Scan for the cell matching the given text and deliver its [x, y] coordinate at center. 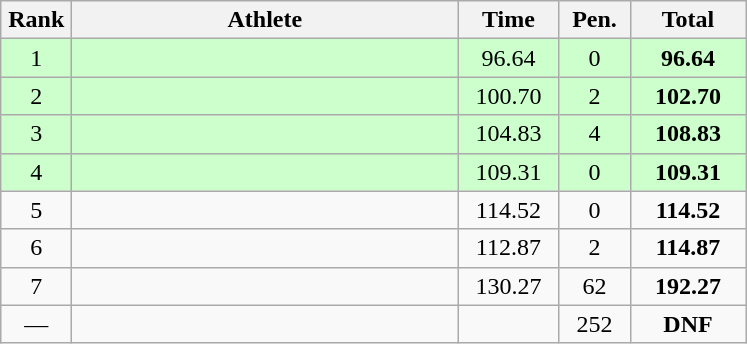
100.70 [508, 96]
112.87 [508, 248]
108.83 [688, 134]
Pen. [594, 20]
114.87 [688, 248]
Rank [36, 20]
104.83 [508, 134]
Athlete [265, 20]
DNF [688, 324]
3 [36, 134]
Time [508, 20]
102.70 [688, 96]
192.27 [688, 286]
5 [36, 210]
Total [688, 20]
130.27 [508, 286]
— [36, 324]
7 [36, 286]
1 [36, 58]
62 [594, 286]
6 [36, 248]
252 [594, 324]
